Output the [X, Y] coordinate of the center of the cell containing the given text.  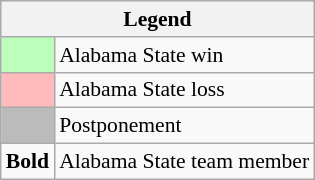
Alabama State loss [184, 90]
Alabama State team member [184, 162]
Bold [28, 162]
Postponement [184, 126]
Alabama State win [184, 55]
Legend [158, 19]
